From the cell containing the given text, extract its center point as (x, y) coordinate. 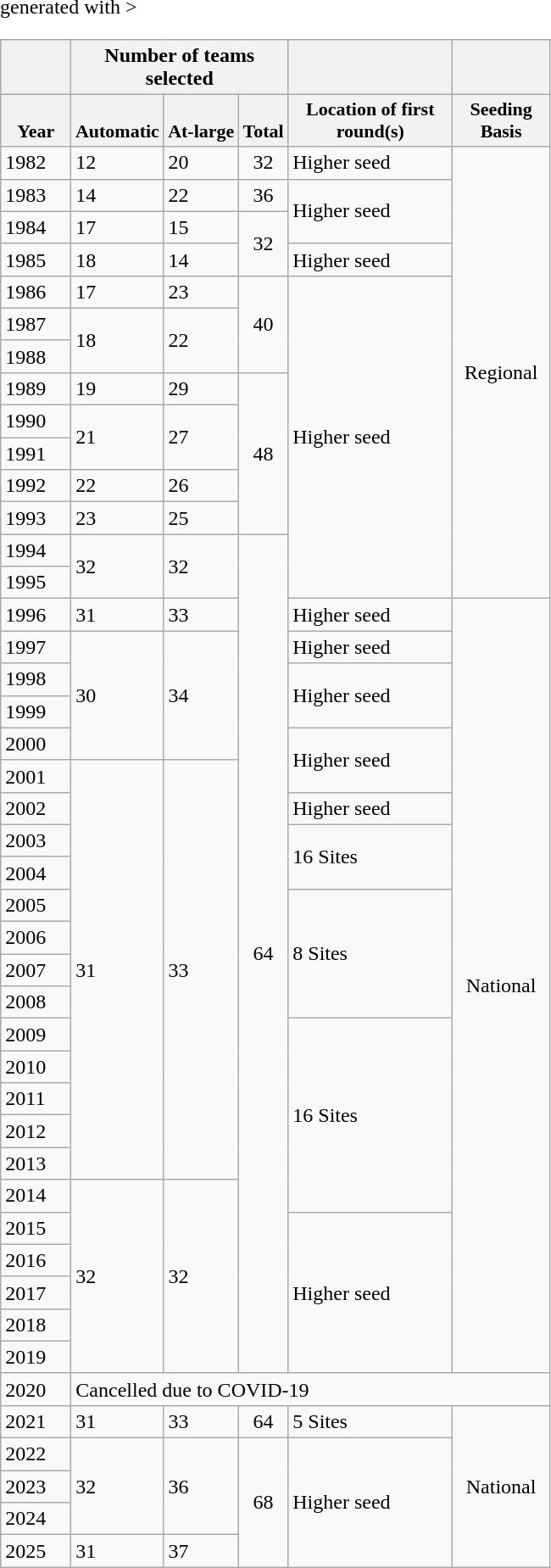
2016 (36, 1260)
Cancelled due to COVID-19 (310, 1389)
1991 (36, 454)
At-large (201, 120)
1994 (36, 550)
40 (263, 324)
1989 (36, 389)
2005 (36, 906)
1990 (36, 421)
27 (201, 438)
1997 (36, 647)
1984 (36, 227)
1998 (36, 679)
15 (201, 227)
2011 (36, 1099)
Total (263, 120)
34 (201, 695)
5 Sites (370, 1422)
2023 (36, 1487)
2022 (36, 1454)
1988 (36, 356)
21 (117, 438)
26 (201, 486)
2003 (36, 840)
2018 (36, 1325)
1982 (36, 163)
2001 (36, 776)
2019 (36, 1357)
2002 (36, 808)
2015 (36, 1228)
1985 (36, 259)
1986 (36, 292)
30 (117, 695)
2013 (36, 1163)
2024 (36, 1519)
20 (201, 163)
1996 (36, 615)
48 (263, 454)
1995 (36, 583)
Number of teams selected (180, 68)
19 (117, 389)
Automatic (117, 120)
29 (201, 389)
68 (263, 1503)
2007 (36, 970)
Year (36, 120)
1993 (36, 518)
1987 (36, 324)
1999 (36, 711)
2025 (36, 1551)
12 (117, 163)
2008 (36, 1002)
2021 (36, 1422)
2006 (36, 938)
37 (201, 1551)
Location of first round(s) (370, 120)
Seeding Basis (502, 120)
1992 (36, 486)
Regional (502, 373)
8 Sites (370, 954)
2000 (36, 744)
2012 (36, 1131)
2004 (36, 873)
25 (201, 518)
2017 (36, 1292)
1983 (36, 195)
2020 (36, 1389)
2014 (36, 1196)
2009 (36, 1035)
2010 (36, 1067)
